Capture the cell that displays the provided text and extract its (x, y) central coordinate. 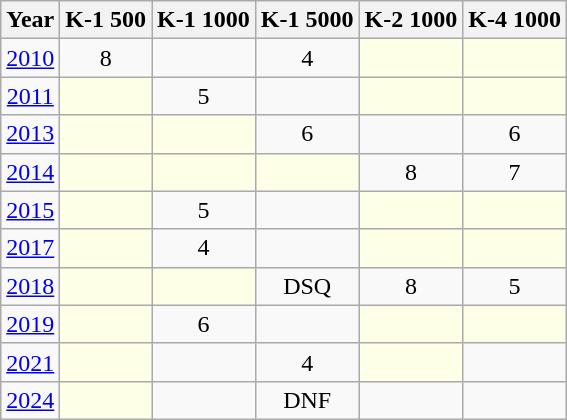
DSQ (307, 286)
7 (515, 172)
2017 (30, 248)
2024 (30, 400)
2014 (30, 172)
Year (30, 20)
2010 (30, 58)
K-1 5000 (307, 20)
K-2 1000 (411, 20)
2019 (30, 324)
K-4 1000 (515, 20)
DNF (307, 400)
2015 (30, 210)
K-1 500 (106, 20)
2021 (30, 362)
2011 (30, 96)
2013 (30, 134)
2018 (30, 286)
K-1 1000 (204, 20)
